Determine the [X, Y] coordinate at the center of the cell enclosing the given text.  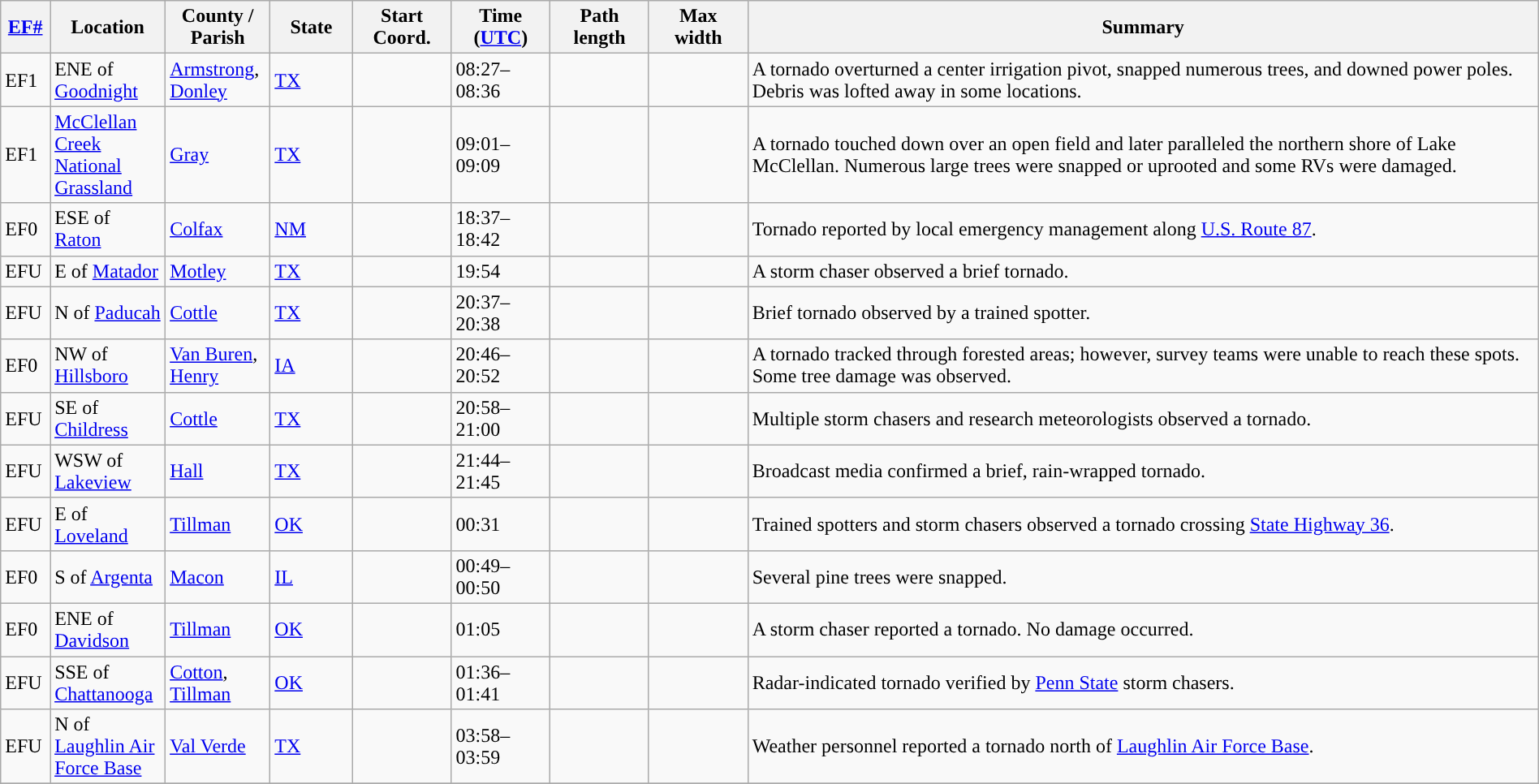
Tornado reported by local emergency management along U.S. Route 87. [1143, 229]
03:58–03:59 [501, 747]
20:37–20:38 [501, 313]
A tornado tracked through forested areas; however, survey teams were unable to reach these spots. Some tree damage was observed. [1143, 365]
Brief tornado observed by a trained spotter. [1143, 313]
ENE of Goodnight [108, 80]
Val Verde [218, 747]
Trained spotters and storm chasers observed a tornado crossing State Highway 36. [1143, 524]
21:44–21:45 [501, 471]
19:54 [501, 271]
Several pine trees were snapped. [1143, 576]
Colfax [218, 229]
A tornado overturned a center irrigation pivot, snapped numerous trees, and downed power poles. Debris was lofted away in some locations. [1143, 80]
08:27–08:36 [501, 80]
Location [108, 28]
Start Coord. [402, 28]
E of Loveland [108, 524]
01:36–01:41 [501, 682]
Multiple storm chasers and research meteorologists observed a tornado. [1143, 419]
Motley [218, 271]
SSE of Chattanooga [108, 682]
WSW of Lakeview [108, 471]
Van Buren, Henry [218, 365]
ENE of Davidson [108, 630]
ESE of Raton [108, 229]
Time (UTC) [501, 28]
01:05 [501, 630]
N of Paducah [108, 313]
09:01–09:09 [501, 154]
00:31 [501, 524]
County / Parish [218, 28]
Cotton, Tillman [218, 682]
IL [312, 576]
Weather personnel reported a tornado north of Laughlin Air Force Base. [1143, 747]
IA [312, 365]
Path length [600, 28]
Summary [1143, 28]
SE of Childress [108, 419]
E of Matador [108, 271]
20:46–20:52 [501, 365]
Macon [218, 576]
N of Laughlin Air Force Base [108, 747]
Radar-indicated tornado verified by Penn State storm chasers. [1143, 682]
Max width [698, 28]
20:58–21:00 [501, 419]
00:49–00:50 [501, 576]
EF# [26, 28]
Hall [218, 471]
McClellan Creek National Grassland [108, 154]
State [312, 28]
NW of Hillsboro [108, 365]
18:37–18:42 [501, 229]
Broadcast media confirmed a brief, rain-wrapped tornado. [1143, 471]
S of Argenta [108, 576]
A storm chaser reported a tornado. No damage occurred. [1143, 630]
A storm chaser observed a brief tornado. [1143, 271]
Armstrong, Donley [218, 80]
Gray [218, 154]
NM [312, 229]
